For the text-containing cell, return its midpoint in (x, y) coordinate format. 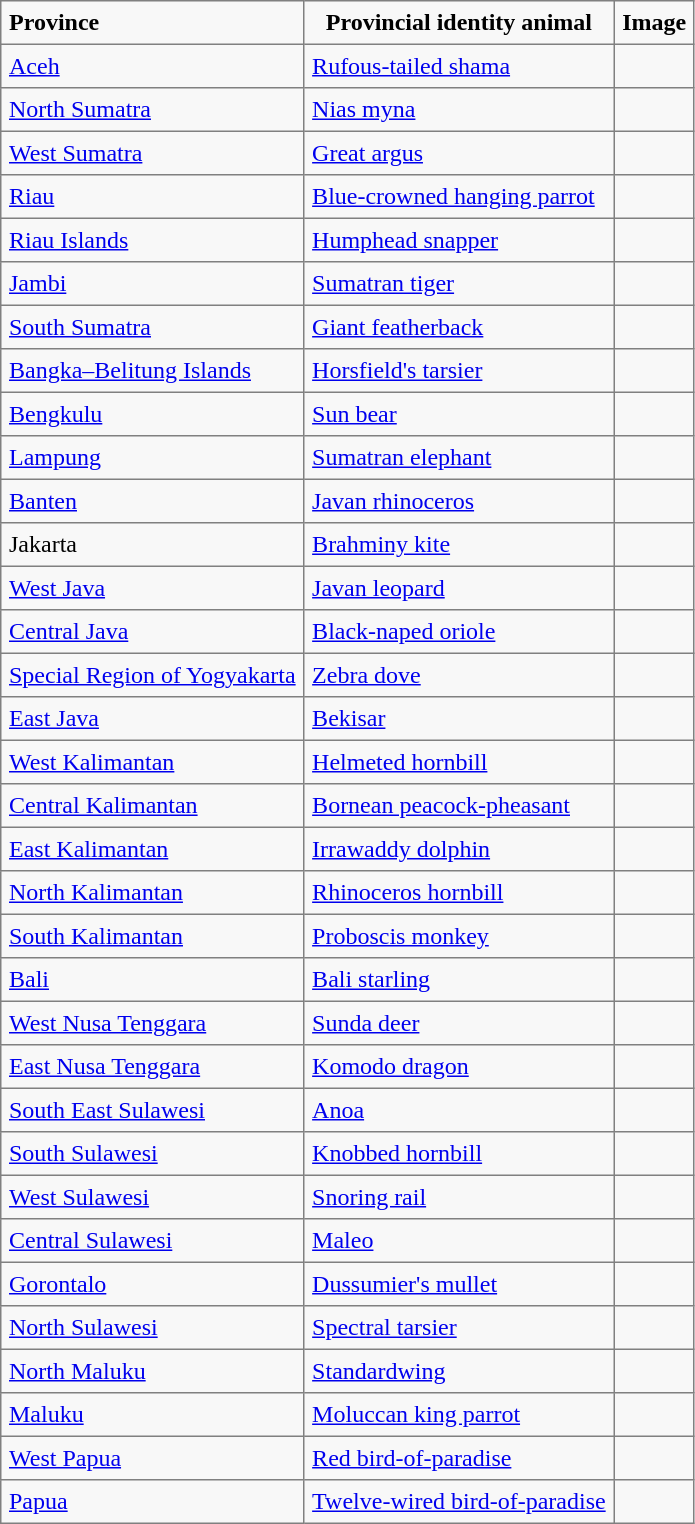
West Sumatra (152, 153)
Komodo dragon (459, 1067)
West Java (152, 588)
North Sulawesi (152, 1328)
Riau (152, 197)
Provincial identity animal (459, 23)
Black-naped oriole (459, 632)
Gorontalo (152, 1284)
Special Region of Yogyakarta (152, 675)
Spectral tarsier (459, 1328)
South East Sulawesi (152, 1110)
Knobbed hornbill (459, 1154)
Javan leopard (459, 588)
Rufous-tailed shama (459, 66)
Bengkulu (152, 414)
Central Java (152, 632)
Nias myna (459, 110)
Jakarta (152, 545)
Central Kalimantan (152, 806)
East Nusa Tenggara (152, 1067)
Brahminy kite (459, 545)
Twelve-wired bird-of-paradise (459, 1502)
Zebra dove (459, 675)
Maluku (152, 1415)
Central Sulawesi (152, 1241)
South Sumatra (152, 327)
North Maluku (152, 1371)
West Sulawesi (152, 1197)
Maleo (459, 1241)
Humphead snapper (459, 240)
North Kalimantan (152, 893)
Irrawaddy dolphin (459, 849)
Image (654, 23)
Jambi (152, 284)
Proboscis monkey (459, 936)
Giant featherback (459, 327)
Bali starling (459, 980)
Papua (152, 1502)
Blue-crowned hanging parrot (459, 197)
Bornean peacock-pheasant (459, 806)
Bekisar (459, 719)
West Papua (152, 1458)
Dussumier's mullet (459, 1284)
South Sulawesi (152, 1154)
Sumatran elephant (459, 458)
Helmeted hornbill (459, 762)
Standardwing (459, 1371)
North Sumatra (152, 110)
Sumatran tiger (459, 284)
Riau Islands (152, 240)
South Kalimantan (152, 936)
Sunda deer (459, 1023)
Aceh (152, 66)
Province (152, 23)
Horsfield's tarsier (459, 371)
West Kalimantan (152, 762)
West Nusa Tenggara (152, 1023)
Anoa (459, 1110)
Great argus (459, 153)
East Java (152, 719)
Snoring rail (459, 1197)
Javan rhinoceros (459, 501)
East Kalimantan (152, 849)
Moluccan king parrot (459, 1415)
Banten (152, 501)
Rhinoceros hornbill (459, 893)
Bangka–Belitung Islands (152, 371)
Bali (152, 980)
Sun bear (459, 414)
Lampung (152, 458)
Red bird-of-paradise (459, 1458)
